Extract the [x, y] coordinate from the center of the cell holding the provided text.  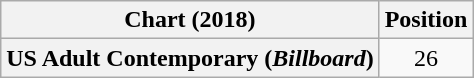
26 [426, 58]
US Adult Contemporary (Billboard) [190, 58]
Position [426, 20]
Chart (2018) [190, 20]
